Output the (x, y) coordinate of the center of the cell containing the given text.  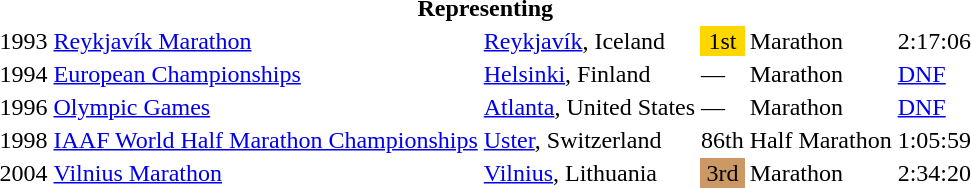
Vilnius Marathon (266, 173)
IAAF World Half Marathon Championships (266, 140)
Half Marathon (820, 140)
1st (723, 41)
Olympic Games (266, 107)
86th (723, 140)
Atlanta, United States (589, 107)
Reykjavík Marathon (266, 41)
Vilnius, Lithuania (589, 173)
Reykjavík, Iceland (589, 41)
Uster, Switzerland (589, 140)
Helsinki, Finland (589, 74)
3rd (723, 173)
European Championships (266, 74)
